Scan for the cell matching the given text and deliver its [X, Y] coordinate at center. 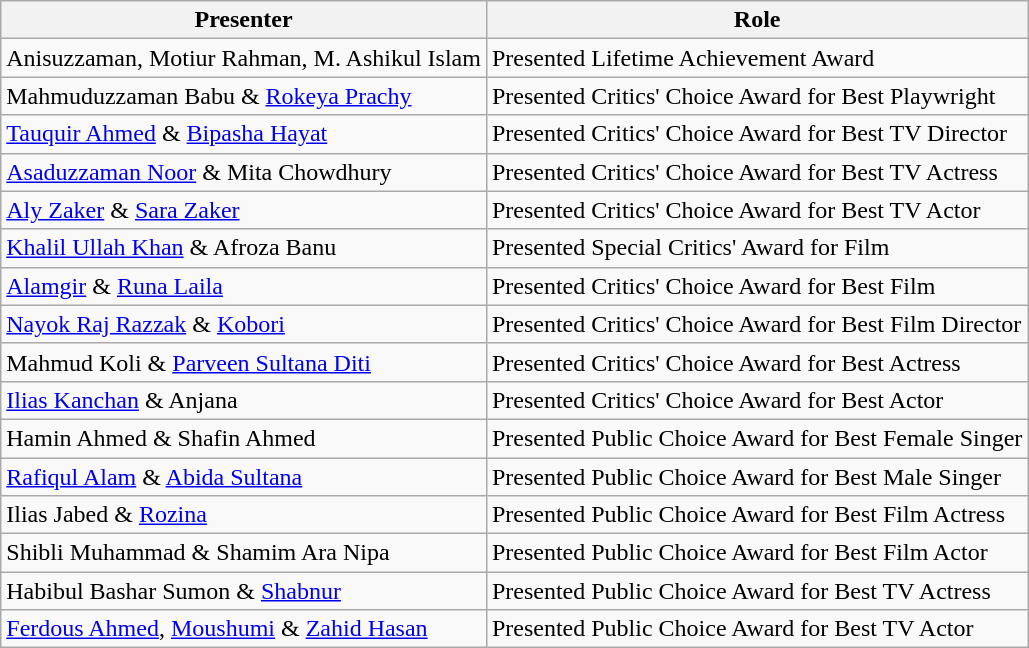
Presented Critics' Choice Award for Best Film [756, 286]
Anisuzzaman, Motiur Rahman, M. Ashikul Islam [244, 58]
Ferdous Ahmed, Moushumi & Zahid Hasan [244, 629]
Presenter [244, 20]
Presented Lifetime Achievement Award [756, 58]
Presented Public Choice Award for Best Female Singer [756, 438]
Presented Public Choice Award for Best Film Actor [756, 553]
Presented Public Choice Award for Best Male Singer [756, 477]
Presented Critics' Choice Award for Best Film Director [756, 324]
Mahmuduzzaman Babu & Rokeya Prachy [244, 96]
Presented Public Choice Award for Best Film Actress [756, 515]
Habibul Bashar Sumon & Shabnur [244, 591]
Tauquir Ahmed & Bipasha Hayat [244, 134]
Ilias Kanchan & Anjana [244, 400]
Mahmud Koli & Parveen Sultana Diti [244, 362]
Ilias Jabed & Rozina [244, 515]
Presented Critics' Choice Award for Best Playwright [756, 96]
Aly Zaker & Sara Zaker [244, 210]
Presented Critics' Choice Award for Best TV Actor [756, 210]
Role [756, 20]
Rafiqul Alam & Abida Sultana [244, 477]
Hamin Ahmed & Shafin Ahmed [244, 438]
Alamgir & Runa Laila [244, 286]
Presented Critics' Choice Award for Best Actress [756, 362]
Presented Special Critics' Award for Film [756, 248]
Shibli Muhammad & Shamim Ara Nipa [244, 553]
Presented Public Choice Award for Best TV Actress [756, 591]
Nayok Raj Razzak & Kobori [244, 324]
Presented Public Choice Award for Best TV Actor [756, 629]
Khalil Ullah Khan & Afroza Banu [244, 248]
Presented Critics' Choice Award for Best TV Director [756, 134]
Asaduzzaman Noor & Mita Chowdhury [244, 172]
Presented Critics' Choice Award for Best TV Actress [756, 172]
Presented Critics' Choice Award for Best Actor [756, 400]
